Return (x, y) of the center of cell containing provided text 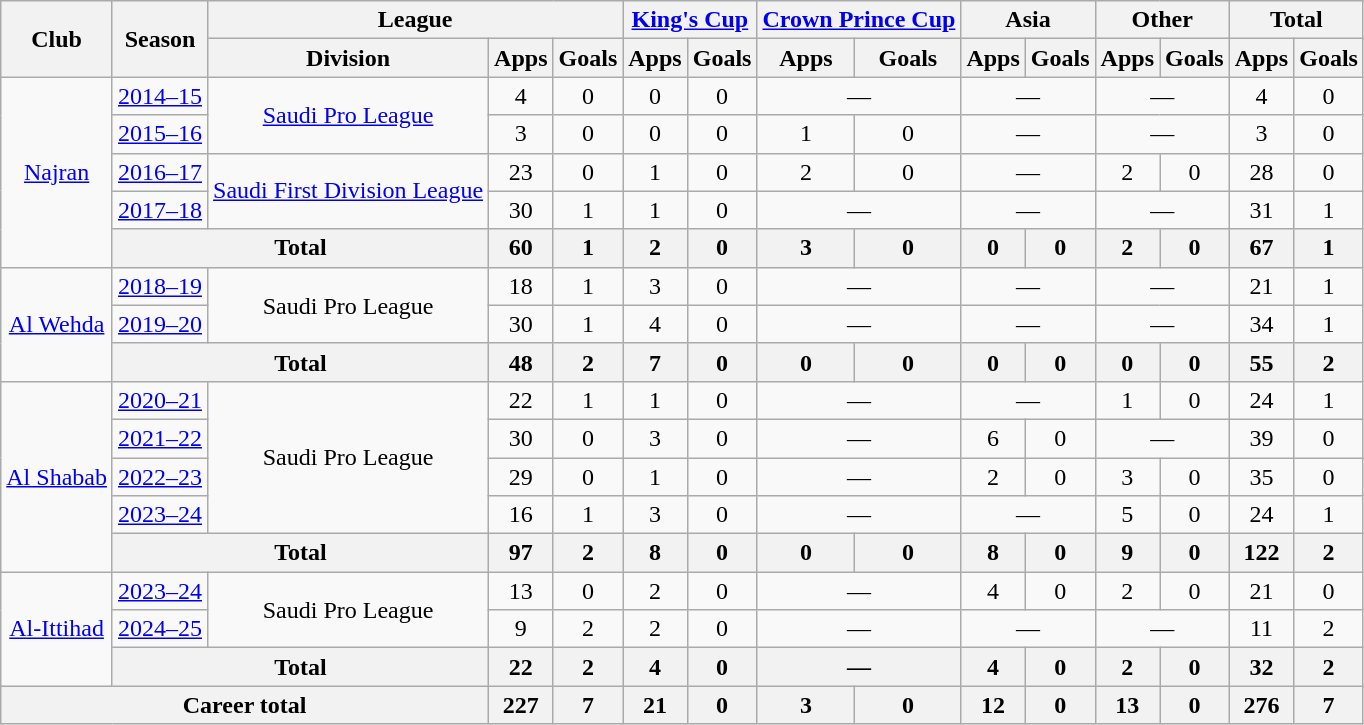
Club (57, 39)
55 (1261, 362)
39 (1261, 438)
35 (1261, 477)
16 (521, 515)
29 (521, 477)
Division (348, 58)
48 (521, 362)
2018–19 (160, 286)
2017–18 (160, 210)
Career total (245, 705)
King's Cup (690, 20)
Al Wehda (57, 324)
31 (1261, 210)
2024–25 (160, 629)
11 (1261, 629)
97 (521, 553)
2016–17 (160, 172)
2014–15 (160, 96)
Al-Ittihad (57, 629)
2021–22 (160, 438)
Al Shabab (57, 476)
28 (1261, 172)
12 (993, 705)
Crown Prince Cup (859, 20)
276 (1261, 705)
2022–23 (160, 477)
Najran (57, 172)
2015–16 (160, 134)
2019–20 (160, 324)
122 (1261, 553)
Season (160, 39)
5 (1127, 515)
Saudi First Division League (348, 191)
Asia (1028, 20)
67 (1261, 248)
23 (521, 172)
32 (1261, 667)
Other (1162, 20)
6 (993, 438)
60 (521, 248)
34 (1261, 324)
2020–21 (160, 400)
227 (521, 705)
18 (521, 286)
League (416, 20)
